Extract the (X, Y) coordinate from the center of the cell holding the provided text.  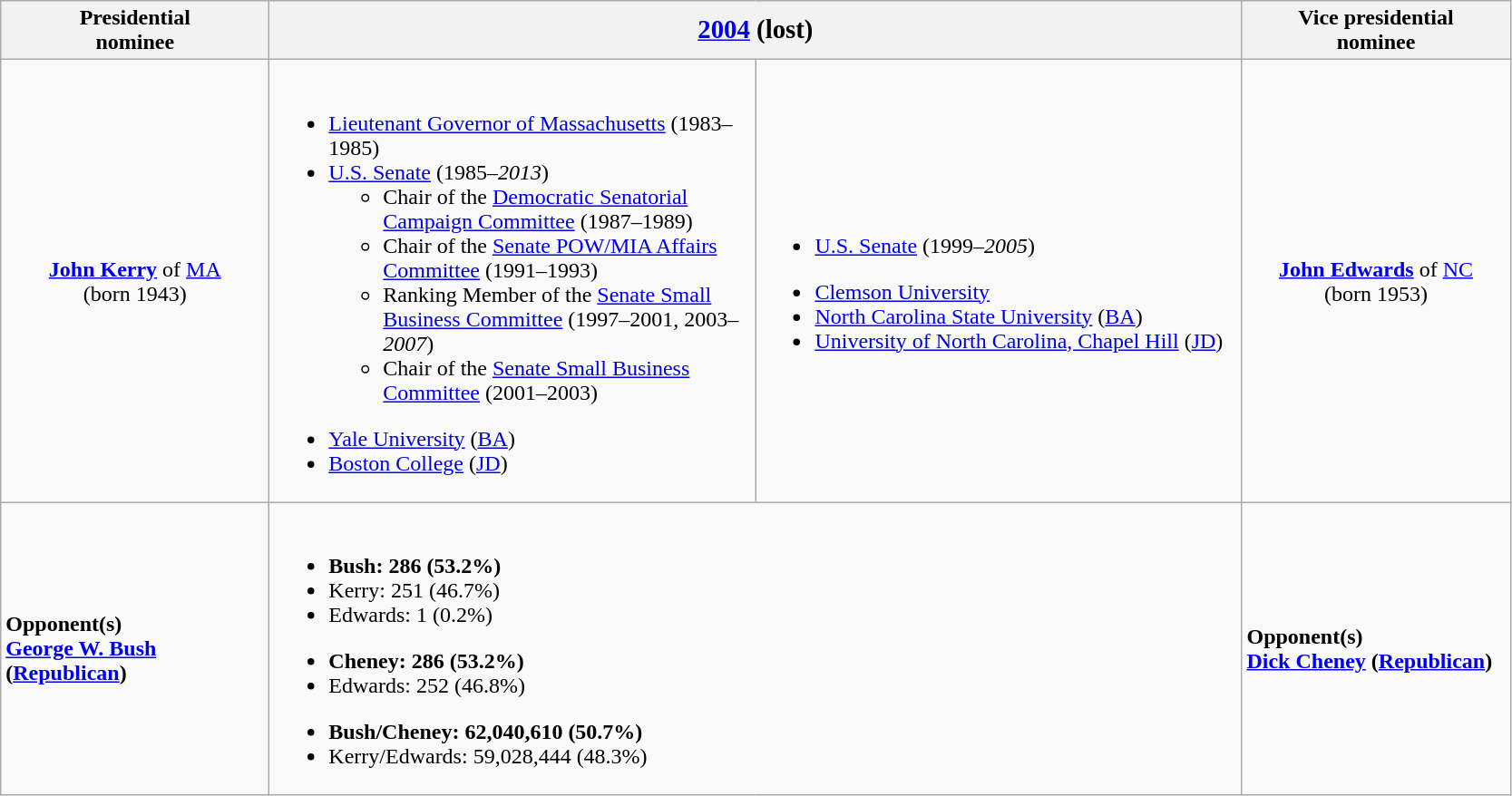
John Edwards of NC(born 1953) (1376, 281)
Vice presidentialnominee (1376, 31)
Opponent(s)Dick Cheney (Republican) (1376, 649)
Opponent(s)George W. Bush (Republican) (135, 649)
U.S. Senate (1999–2005)Clemson UniversityNorth Carolina State University (BA)University of North Carolina, Chapel Hill (JD) (999, 281)
Presidentialnominee (135, 31)
John Kerry of MA(born 1943) (135, 281)
2004 (lost) (756, 31)
